Scan for the cell matching the given text and deliver its (X, Y) coordinate at center. 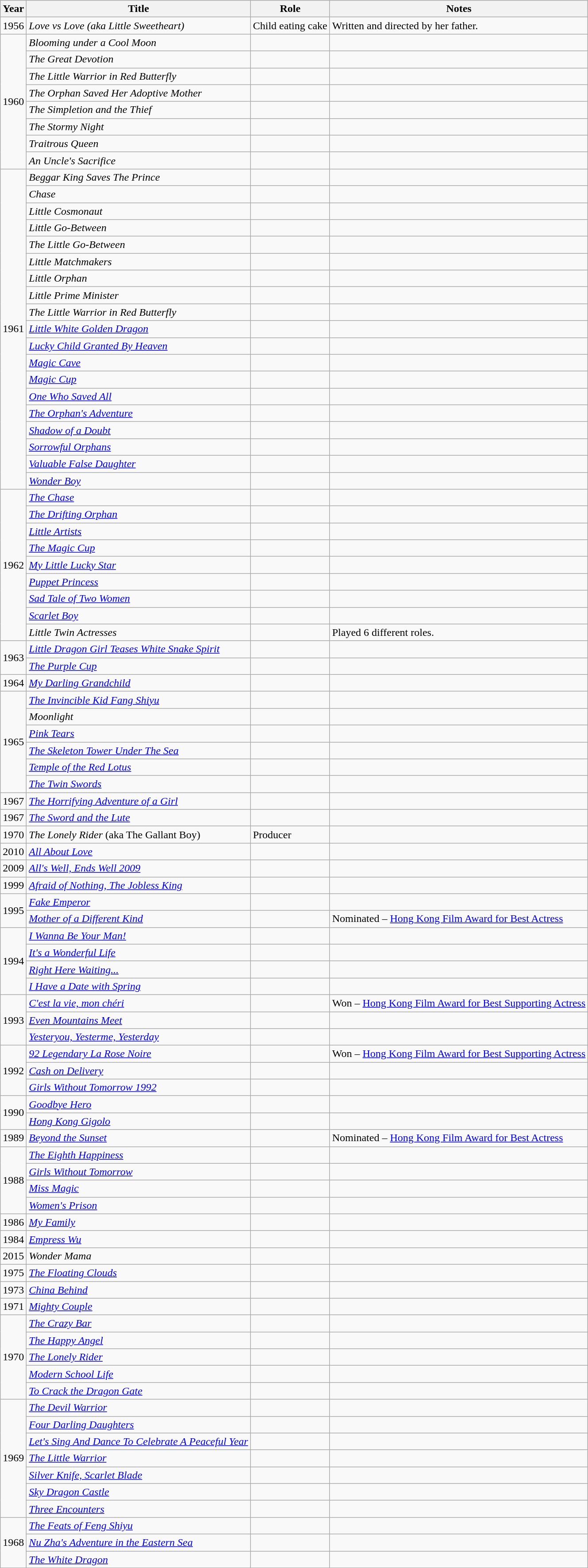
1986 (13, 1222)
Sorrowful Orphans (138, 447)
The Skeleton Tower Under The Sea (138, 751)
The Lonely Rider (138, 1357)
Right Here Waiting... (138, 969)
1964 (13, 683)
Played 6 different roles. (459, 632)
The Drifting Orphan (138, 515)
Wonder Boy (138, 480)
Temple of the Red Lotus (138, 767)
1992 (13, 1071)
Little Twin Actresses (138, 632)
Little White Golden Dragon (138, 329)
The Sword and the Lute (138, 818)
Little Matchmakers (138, 262)
Mighty Couple (138, 1307)
Goodbye Hero (138, 1104)
Puppet Princess (138, 582)
Title (138, 9)
Silver Knife, Scarlet Blade (138, 1475)
1969 (13, 1458)
1961 (13, 329)
Girls Without Tomorrow (138, 1172)
One Who Saved All (138, 396)
The Twin Swords (138, 784)
The Lonely Rider (aka The Gallant Boy) (138, 835)
Afraid of Nothing, The Jobless King (138, 885)
Girls Without Tomorrow 1992 (138, 1088)
1993 (13, 1020)
1971 (13, 1307)
The Simpletion and the Thief (138, 110)
1956 (13, 26)
Written and directed by her father. (459, 26)
I Have a Date with Spring (138, 986)
Magic Cup (138, 379)
The Orphan's Adventure (138, 413)
Pink Tears (138, 733)
Even Mountains Meet (138, 1020)
Little Orphan (138, 279)
The Horrifying Adventure of a Girl (138, 801)
The Purple Cup (138, 666)
Wonder Mama (138, 1256)
Lucky Child Granted By Heaven (138, 346)
2015 (13, 1256)
The Little Go-Between (138, 245)
Little Prime Minister (138, 295)
Role (290, 9)
The Little Warrior (138, 1458)
Valuable False Daughter (138, 464)
1988 (13, 1180)
Moonlight (138, 716)
The White Dragon (138, 1559)
An Uncle's Sacrifice (138, 160)
The Crazy Bar (138, 1324)
To Crack the Dragon Gate (138, 1391)
1973 (13, 1290)
Yesteryou, Yesterme, Yesterday (138, 1037)
Four Darling Daughters (138, 1425)
Cash on Delivery (138, 1071)
Three Encounters (138, 1509)
I Wanna Be Your Man! (138, 936)
1999 (13, 885)
My Little Lucky Star (138, 565)
1968 (13, 1542)
Little Go-Between (138, 228)
1984 (13, 1239)
Magic Cave (138, 363)
Women's Prison (138, 1205)
Traitrous Queen (138, 143)
All's Well, Ends Well 2009 (138, 868)
Sky Dragon Castle (138, 1492)
China Behind (138, 1290)
Chase (138, 194)
1975 (13, 1273)
Miss Magic (138, 1189)
C'est la vie, mon chéri (138, 1003)
My Darling Grandchild (138, 683)
1963 (13, 658)
The Magic Cup (138, 548)
The Stormy Night (138, 127)
Beyond the Sunset (138, 1138)
The Happy Angel (138, 1340)
The Feats of Feng Shiyu (138, 1525)
Little Cosmonaut (138, 211)
Modern School Life (138, 1374)
Scarlet Boy (138, 616)
1994 (13, 961)
Beggar King Saves The Prince (138, 177)
92 Legendary La Rose Noire (138, 1054)
Empress Wu (138, 1239)
Hong Kong Gigolo (138, 1121)
Child eating cake (290, 26)
Little Artists (138, 531)
2010 (13, 852)
Little Dragon Girl Teases White Snake Spirit (138, 649)
Sad Tale of Two Women (138, 599)
2009 (13, 868)
1995 (13, 910)
Mother of a Different Kind (138, 919)
Blooming under a Cool Moon (138, 43)
Fake Emperor (138, 902)
Year (13, 9)
1990 (13, 1113)
1989 (13, 1138)
Producer (290, 835)
It's a Wonderful Life (138, 952)
The Devil Warrior (138, 1408)
All About Love (138, 852)
Love vs Love (aka Little Sweetheart) (138, 26)
The Eighth Happiness (138, 1155)
The Orphan Saved Her Adoptive Mother (138, 93)
The Great Devotion (138, 59)
The Chase (138, 498)
Nu Zha's Adventure in the Eastern Sea (138, 1542)
Shadow of a Doubt (138, 430)
The Floating Clouds (138, 1273)
Notes (459, 9)
1962 (13, 565)
My Family (138, 1222)
Let's Sing And Dance To Celebrate A Peaceful Year (138, 1441)
The Invincible Kid Fang Shiyu (138, 700)
1960 (13, 101)
1965 (13, 742)
